Find where the given text appears and provide that cell's center as [x, y] coordinate. 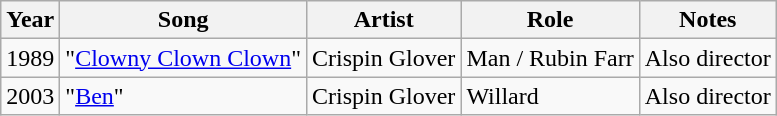
Notes [708, 20]
1989 [30, 58]
"Ben" [184, 96]
"Clowny Clown Clown" [184, 58]
Man / Rubin Farr [550, 58]
Willard [550, 96]
Song [184, 20]
Year [30, 20]
Role [550, 20]
2003 [30, 96]
Artist [383, 20]
